Return [X, Y] of the center of cell containing provided text 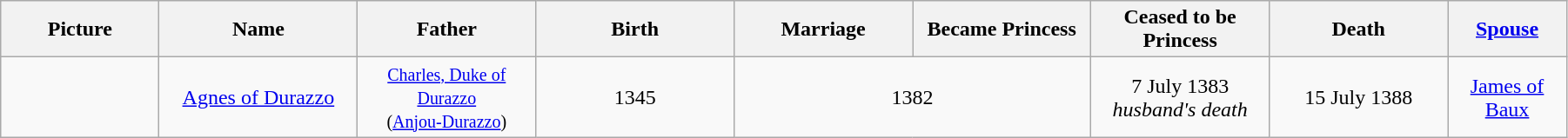
Became Princess [1002, 30]
Charles, Duke of Durazzo(Anjou-Durazzo) [447, 97]
James of Baux [1507, 97]
Death [1359, 30]
Name [258, 30]
1345 [635, 97]
Ceased to be Princess [1180, 30]
1382 [913, 97]
Spouse [1507, 30]
Father [447, 30]
Birth [635, 30]
Agnes of Durazzo [258, 97]
15 July 1388 [1359, 97]
Picture [80, 30]
Marriage [823, 30]
7 July 1383husband's death [1180, 97]
